Extract the (X, Y) coordinate from the center of the cell holding the provided text.  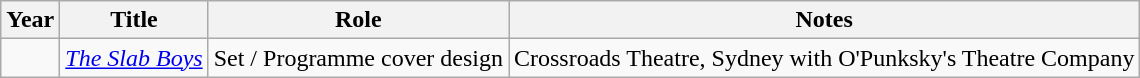
The Slab Boys (134, 58)
Role (358, 20)
Title (134, 20)
Crossroads Theatre, Sydney with O'Punksky's Theatre Company (824, 58)
Year (30, 20)
Notes (824, 20)
Set / Programme cover design (358, 58)
